Capture the cell that displays the provided text and extract its [X, Y] central coordinate. 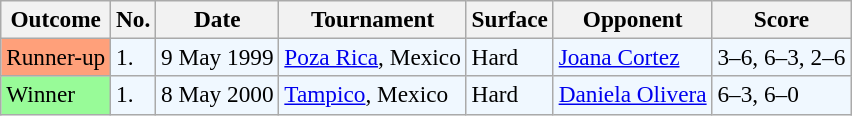
Opponent [632, 19]
6–3, 6–0 [782, 95]
Joana Cortez [632, 57]
Winner [56, 95]
Runner-up [56, 57]
Outcome [56, 19]
Surface [510, 19]
8 May 2000 [218, 95]
3–6, 6–3, 2–6 [782, 57]
9 May 1999 [218, 57]
Score [782, 19]
Daniela Olivera [632, 95]
No. [134, 19]
Tampico, Mexico [372, 95]
Tournament [372, 19]
Poza Rica, Mexico [372, 57]
Date [218, 19]
